Identify which cell holds the provided text, then report its [X, Y] central coordinate. 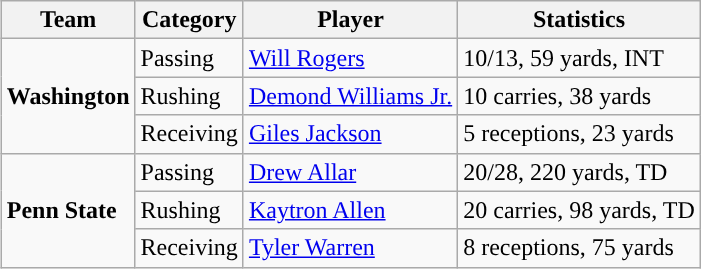
8 receptions, 75 yards [580, 248]
10 carries, 38 yards [580, 96]
Will Rogers [350, 58]
20/28, 220 yards, TD [580, 172]
Team [68, 20]
Drew Allar [350, 172]
10/13, 59 yards, INT [580, 58]
Kaytron Allen [350, 210]
Category [189, 20]
Statistics [580, 20]
Penn State [68, 210]
Player [350, 20]
Demond Williams Jr. [350, 96]
Giles Jackson [350, 134]
Tyler Warren [350, 248]
20 carries, 98 yards, TD [580, 210]
Washington [68, 96]
5 receptions, 23 yards [580, 134]
